For the text-containing cell, return its midpoint in [X, Y] coordinate format. 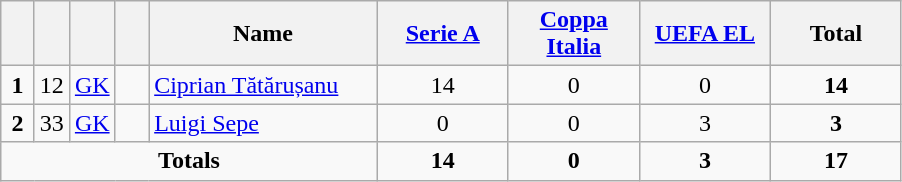
12 [52, 85]
2 [18, 123]
Luigi Sepe [264, 123]
UEFA EL [704, 34]
Name [264, 34]
33 [52, 123]
Total [836, 34]
Coppa Italia [574, 34]
17 [836, 161]
Totals [189, 161]
Ciprian Tătărușanu [264, 85]
Serie A [442, 34]
1 [18, 85]
